For the text-containing cell, return its midpoint in (x, y) coordinate format. 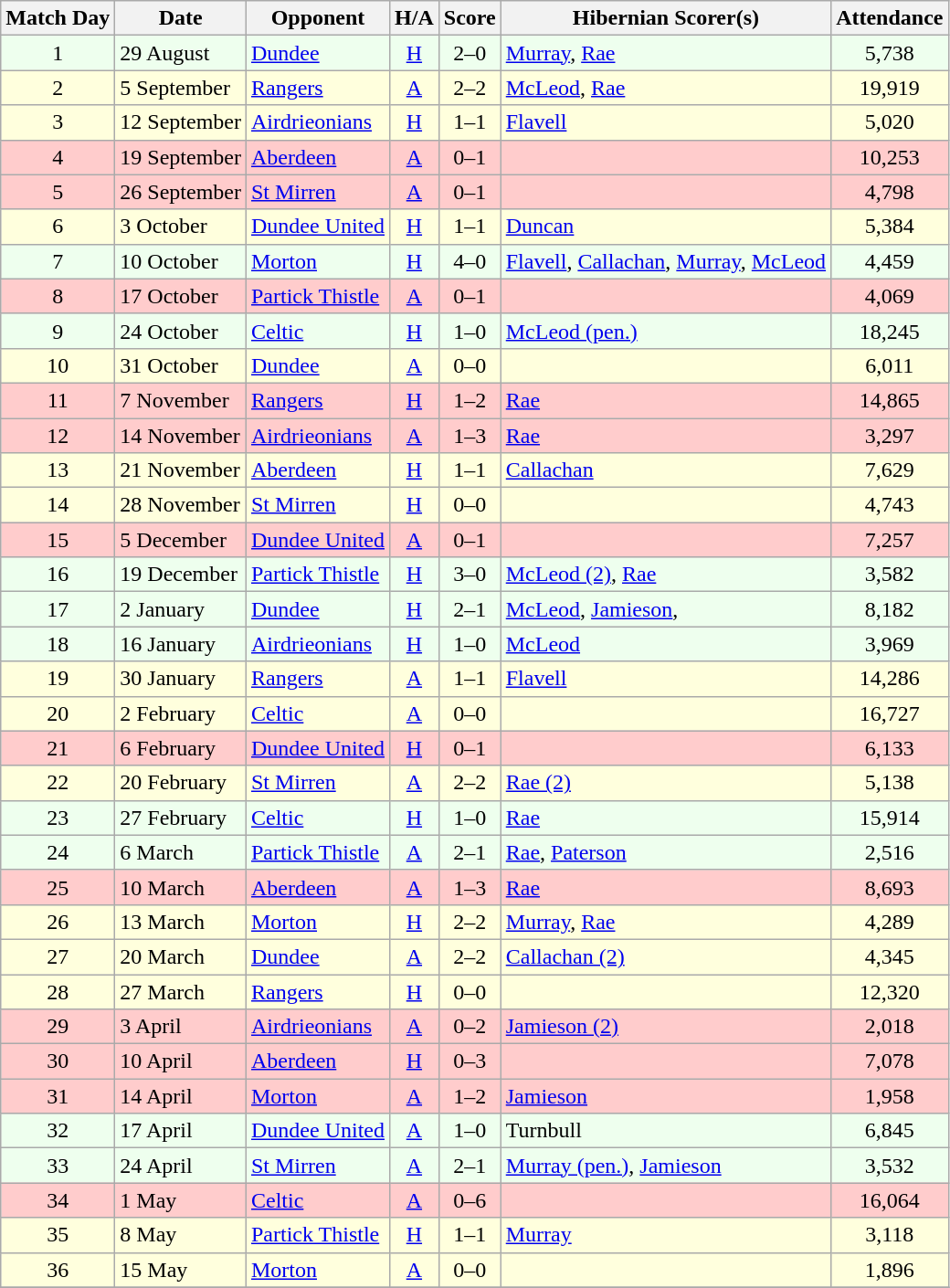
20 February (181, 783)
5 September (181, 88)
28 November (181, 505)
4,798 (890, 192)
12 (58, 436)
3,969 (890, 644)
14 November (181, 436)
24 April (181, 1166)
4,459 (890, 261)
11 (58, 400)
35 (58, 1235)
22 (58, 783)
Duncan (665, 227)
13 (58, 470)
20 (58, 713)
1,958 (890, 1096)
6,845 (890, 1131)
8 May (181, 1235)
10 October (181, 261)
4 (58, 157)
2,516 (890, 852)
32 (58, 1131)
7,078 (890, 1061)
10,253 (890, 157)
17 (58, 609)
19,919 (890, 88)
5,384 (890, 227)
McLeod, Rae (665, 88)
3,118 (890, 1235)
3 (58, 122)
McLeod (665, 644)
Flavell, Callachan, Murray, McLeod (665, 261)
31 October (181, 365)
27 (58, 956)
3 October (181, 227)
20 March (181, 956)
14,286 (890, 679)
14 April (181, 1096)
10 April (181, 1061)
6,011 (890, 365)
3,582 (890, 575)
14 (58, 505)
18,245 (890, 331)
1 May (181, 1200)
33 (58, 1166)
7 November (181, 400)
Hibernian Scorer(s) (665, 18)
Turnbull (665, 1131)
7,629 (890, 470)
4,743 (890, 505)
Callachan (2) (665, 956)
4,289 (890, 922)
19 (58, 679)
26 (58, 922)
9 (58, 331)
5,138 (890, 783)
Murray (665, 1235)
30 January (181, 679)
5,738 (890, 53)
Rae, Paterson (665, 852)
0–3 (470, 1061)
12 September (181, 122)
3 April (181, 1027)
6,133 (890, 748)
Opponent (318, 18)
5 December (181, 540)
12,320 (890, 991)
28 (58, 991)
1 (58, 53)
16,064 (890, 1200)
Date (181, 18)
McLeod (pen.) (665, 331)
26 September (181, 192)
17 April (181, 1131)
30 (58, 1061)
McLeod, Jamieson, (665, 609)
21 November (181, 470)
10 (58, 365)
17 October (181, 296)
27 March (181, 991)
6 February (181, 748)
8,693 (890, 887)
Attendance (890, 18)
8 (58, 296)
2,018 (890, 1027)
3,297 (890, 436)
19 September (181, 157)
1,896 (890, 1270)
29 August (181, 53)
3,532 (890, 1166)
16 January (181, 644)
2 February (181, 713)
16,727 (890, 713)
McLeod (2), Rae (665, 575)
24 October (181, 331)
4,069 (890, 296)
5 (58, 192)
Match Day (58, 18)
3–0 (470, 575)
15 (58, 540)
H/A (415, 18)
2 January (181, 609)
Score (470, 18)
15 May (181, 1270)
7 (58, 261)
Murray (pen.), Jamieson (665, 1166)
2 (58, 88)
24 (58, 852)
8,182 (890, 609)
15,914 (890, 818)
4–0 (470, 261)
0–6 (470, 1200)
10 March (181, 887)
19 December (181, 575)
5,020 (890, 122)
0–2 (470, 1027)
2–0 (470, 53)
16 (58, 575)
6 (58, 227)
18 (58, 644)
Jamieson (2) (665, 1027)
31 (58, 1096)
13 March (181, 922)
Jamieson (665, 1096)
4,345 (890, 956)
21 (58, 748)
25 (58, 887)
36 (58, 1270)
Callachan (665, 470)
14,865 (890, 400)
29 (58, 1027)
6 March (181, 852)
34 (58, 1200)
27 February (181, 818)
7,257 (890, 540)
Rae (2) (665, 783)
23 (58, 818)
